Capture the cell that displays the provided text and extract its (x, y) central coordinate. 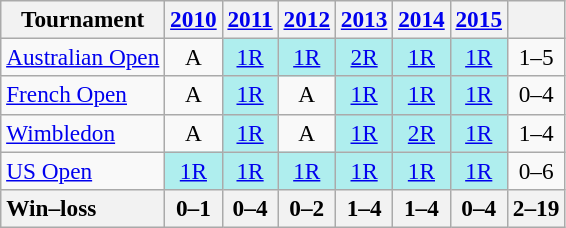
2011 (250, 19)
Australian Open (83, 57)
2013 (364, 19)
0–6 (536, 170)
2012 (306, 19)
1–5 (536, 57)
0–2 (306, 208)
US Open (83, 170)
French Open (83, 95)
0–1 (194, 208)
Wimbledon (83, 133)
2014 (422, 19)
Tournament (83, 19)
Win–loss (83, 208)
2015 (478, 19)
2010 (194, 19)
2–19 (536, 208)
